Scan for the cell matching the given text and deliver its (x, y) coordinate at center. 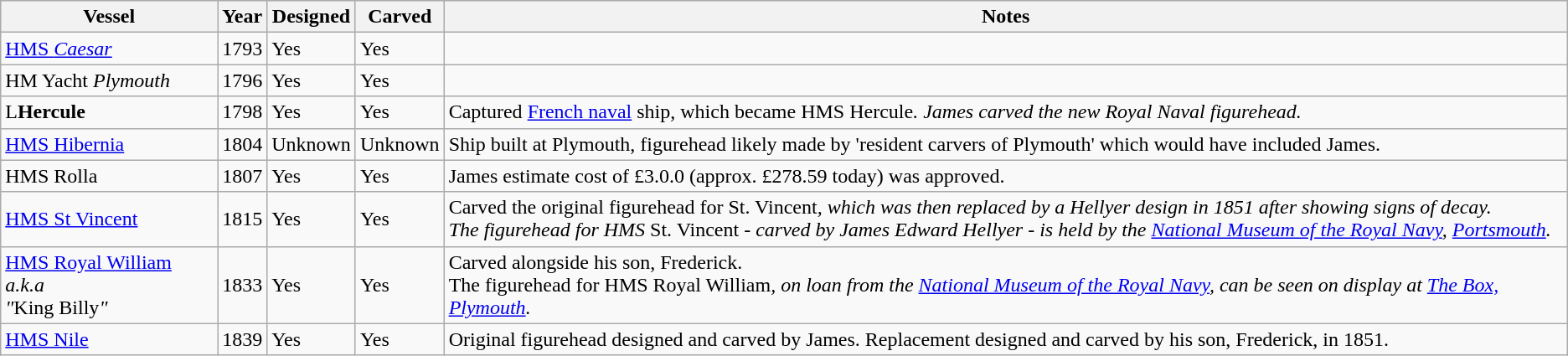
Notes (1005, 17)
HMS Royal William a.k.a"King Billy" (109, 285)
HMS St Vincent (109, 219)
1807 (243, 176)
1839 (243, 339)
1815 (243, 219)
Original figurehead designed and carved by James. Replacement designed and carved by his son, Frederick, in 1851. (1005, 339)
1793 (243, 49)
1804 (243, 144)
Vessel (109, 17)
1833 (243, 285)
Year (243, 17)
Carved (400, 17)
LHercule (109, 112)
Ship built at Plymouth, figurehead likely made by 'resident carvers of Plymouth' which would have included James. (1005, 144)
HMS Rolla (109, 176)
HMS Nile (109, 339)
HMS Caesar (109, 49)
Designed (312, 17)
Captured French naval ship, which became HMS Hercule. James carved the new Royal Naval figurehead. (1005, 112)
1796 (243, 80)
James estimate cost of £3.0.0 (approx. £278.59 today) was approved. (1005, 176)
HMS Hibernia (109, 144)
1798 (243, 112)
HM Yacht Plymouth (109, 80)
